Locate the cell with the specified text and output its (x, y) center coordinate. 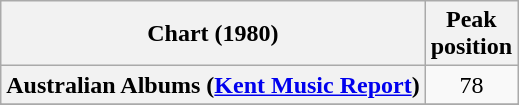
Australian Albums (Kent Music Report) (213, 85)
Chart (1980) (213, 34)
Peakposition (471, 34)
78 (471, 85)
